Detect which cell encompasses the target text, then output its (x, y) center coordinate. 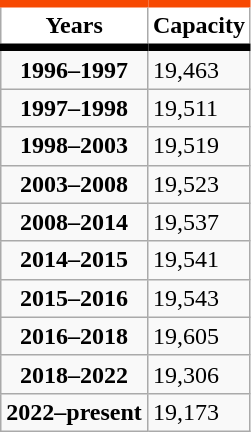
1996–1997 (74, 68)
19,519 (198, 146)
Capacity (198, 26)
19,605 (198, 336)
2018–2022 (74, 374)
19,523 (198, 184)
19,173 (198, 412)
Years (74, 26)
19,537 (198, 222)
2003–2008 (74, 184)
19,543 (198, 298)
2015–2016 (74, 298)
19,511 (198, 108)
1997–1998 (74, 108)
2014–2015 (74, 260)
1998–2003 (74, 146)
2016–2018 (74, 336)
19,463 (198, 68)
2022–present (74, 412)
19,541 (198, 260)
2008–2014 (74, 222)
19,306 (198, 374)
